Provide the [X, Y] coordinate of the cell's center where the given text is located.  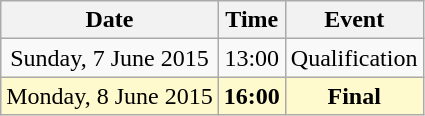
Sunday, 7 June 2015 [110, 58]
13:00 [252, 58]
Date [110, 20]
Final [354, 96]
Monday, 8 June 2015 [110, 96]
16:00 [252, 96]
Time [252, 20]
Event [354, 20]
Qualification [354, 58]
